Extract the (x, y) coordinate from the center of the cell holding the provided text.  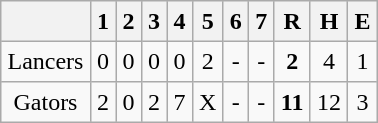
11 (292, 102)
5 (208, 21)
E (363, 21)
H (329, 21)
X (208, 102)
Lancers (46, 61)
6 (236, 21)
Gators (46, 102)
R (292, 21)
12 (329, 102)
